From the cell containing the given text, extract its center point as [X, Y] coordinate. 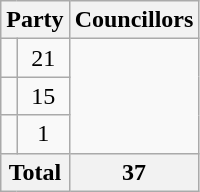
Councillors [134, 20]
Total [35, 172]
37 [134, 172]
1 [43, 134]
21 [43, 58]
15 [43, 96]
Party [35, 20]
